From the cell containing the given text, extract its center point as (x, y) coordinate. 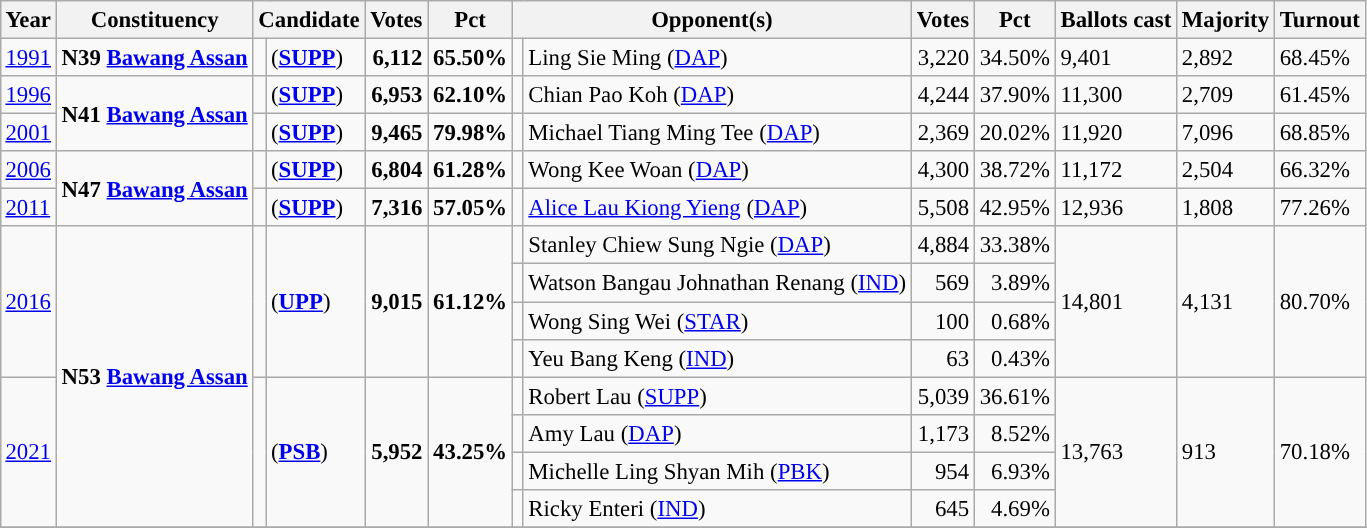
6,953 (396, 95)
7,096 (1226, 133)
11,920 (1116, 133)
70.18% (1320, 452)
4,884 (942, 245)
(UPP) (316, 301)
1996 (28, 95)
9,015 (396, 301)
61.28% (470, 170)
Chian Pao Koh (DAP) (717, 95)
2011 (28, 208)
13,763 (1116, 452)
2,709 (1226, 95)
Majority (1226, 20)
569 (942, 283)
1,808 (1226, 208)
6,112 (396, 57)
11,172 (1116, 170)
0.68% (1014, 321)
Amy Lau (DAP) (717, 433)
36.61% (1014, 396)
N53 Bawang Assan (154, 376)
4,244 (942, 95)
0.43% (1014, 358)
954 (942, 471)
2006 (28, 170)
913 (1226, 452)
14,801 (1116, 301)
4,131 (1226, 301)
645 (942, 508)
Ricky Enteri (IND) (717, 508)
Yeu Bang Keng (IND) (717, 358)
61.12% (470, 301)
68.45% (1320, 57)
Wong Kee Woan (DAP) (717, 170)
34.50% (1014, 57)
Constituency (154, 20)
Ling Sie Ming (DAP) (717, 57)
5,039 (942, 396)
11,300 (1116, 95)
Michael Tiang Ming Tee (DAP) (717, 133)
Wong Sing Wei (STAR) (717, 321)
Ballots cast (1116, 20)
N47 Bawang Assan (154, 188)
5,508 (942, 208)
Stanley Chiew Sung Ngie (DAP) (717, 245)
100 (942, 321)
63 (942, 358)
6,804 (396, 170)
4.69% (1014, 508)
20.02% (1014, 133)
2016 (28, 301)
6.93% (1014, 471)
Michelle Ling Shyan Mih (PBK) (717, 471)
9,465 (396, 133)
2001 (28, 133)
1,173 (942, 433)
66.32% (1320, 170)
12,936 (1116, 208)
37.90% (1014, 95)
8.52% (1014, 433)
3.89% (1014, 283)
Robert Lau (SUPP) (717, 396)
42.95% (1014, 208)
Alice Lau Kiong Yieng (DAP) (717, 208)
38.72% (1014, 170)
N41 Bawang Assan (154, 114)
79.98% (470, 133)
57.05% (470, 208)
2,369 (942, 133)
Watson Bangau Johnathan Renang (IND) (717, 283)
(PSB) (316, 452)
61.45% (1320, 95)
80.70% (1320, 301)
5,952 (396, 452)
7,316 (396, 208)
3,220 (942, 57)
Opponent(s) (712, 20)
43.25% (470, 452)
62.10% (470, 95)
2021 (28, 452)
2,504 (1226, 170)
Turnout (1320, 20)
Year (28, 20)
68.85% (1320, 133)
33.38% (1014, 245)
N39 Bawang Assan (154, 57)
1991 (28, 57)
9,401 (1116, 57)
65.50% (470, 57)
77.26% (1320, 208)
4,300 (942, 170)
Candidate (309, 20)
2,892 (1226, 57)
